Capture the cell that displays the provided text and extract its (X, Y) central coordinate. 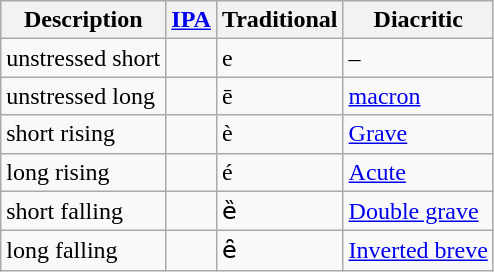
e (280, 58)
short falling (84, 211)
Grave (418, 134)
unstressed long (84, 96)
ē (280, 96)
long rising (84, 172)
Inverted breve (418, 251)
Double grave (418, 211)
Traditional (280, 20)
Acute (418, 172)
IPA (192, 20)
ȅ (280, 211)
– (418, 58)
Description (84, 20)
unstressed short (84, 58)
short rising (84, 134)
ȇ (280, 251)
macron (418, 96)
é (280, 172)
long falling (84, 251)
è (280, 134)
Diacritic (418, 20)
